From the cell containing the given text, extract its center point as (x, y) coordinate. 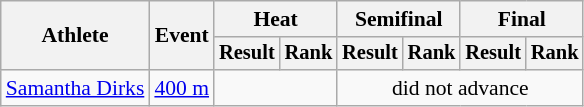
Semifinal (398, 19)
Heat (276, 19)
Samantha Dirks (76, 88)
400 m (182, 88)
did not advance (460, 88)
Final (522, 19)
Event (182, 36)
Athlete (76, 36)
